Output the (X, Y) coordinate of the center of the cell containing the given text.  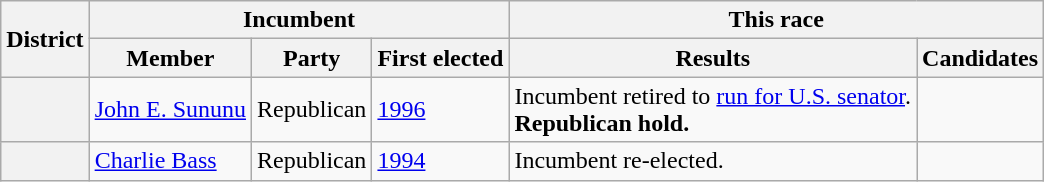
Incumbent re-elected. (713, 161)
District (45, 39)
Candidates (980, 58)
This race (776, 20)
Incumbent retired to run for U.S. senator.Republican hold. (713, 110)
Charlie Bass (170, 161)
John E. Sununu (170, 110)
First elected (440, 58)
Results (713, 58)
Incumbent (299, 20)
1996 (440, 110)
Party (312, 58)
Member (170, 58)
1994 (440, 161)
